Detect which cell encompasses the target text, then output its [X, Y] center coordinate. 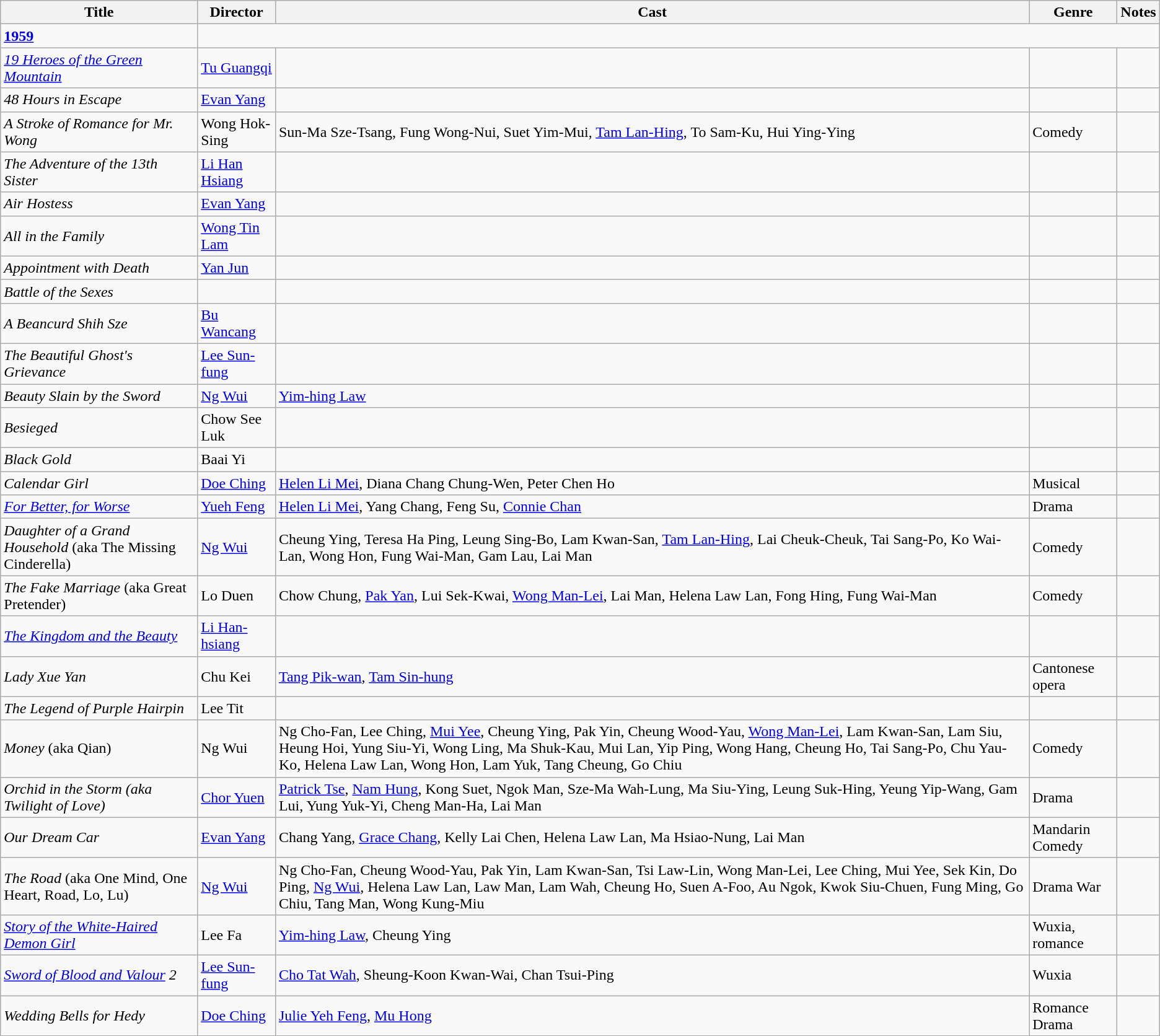
Chow Chung, Pak Yan, Lui Sek-Kwai, Wong Man-Lei, Lai Man, Helena Law Lan, Fong Hing, Fung Wai-Man [652, 596]
Chor Yuen [237, 797]
Genre [1073, 12]
A Beancurd Shih Sze [99, 323]
Appointment with Death [99, 268]
Tu Guangqi [237, 68]
Cantonese opera [1073, 677]
Wuxia [1073, 975]
19 Heroes of the Green Mountain [99, 68]
The Road (aka One Mind, One Heart, Road, Lo, Lu) [99, 886]
Wuxia, romance [1073, 934]
Cho Tat Wah, Sheung-Koon Kwan-Wai, Chan Tsui-Ping [652, 975]
Orchid in the Storm (aka Twilight of Love) [99, 797]
Black Gold [99, 460]
The Legend of Purple Hairpin [99, 708]
Director [237, 12]
Money (aka Qian) [99, 748]
Wong Tin Lam [237, 235]
Lee Fa [237, 934]
Yim-hing Law [652, 396]
Daughter of a Grand Household (aka The Missing Cinderella) [99, 547]
Chu Kei [237, 677]
Helen Li Mei, Yang Chang, Feng Su, Connie Chan [652, 507]
Sword of Blood and Valour 2 [99, 975]
Li Han-hsiang [237, 636]
Yueh Feng [237, 507]
Title [99, 12]
Our Dream Car [99, 838]
Chow See Luk [237, 428]
The Beautiful Ghost's Grievance [99, 363]
Mandarin Comedy [1073, 838]
Story of the White-Haired Demon Girl [99, 934]
Lo Duen [237, 596]
1959 [99, 36]
Musical [1073, 483]
Wong Hok-Sing [237, 131]
Chang Yang, Grace Chang, Kelly Lai Chen, Helena Law Lan, Ma Hsiao-Nung, Lai Man [652, 838]
The Fake Marriage (aka Great Pretender) [99, 596]
All in the Family [99, 235]
Romance Drama [1073, 1015]
Patrick Tse, Nam Hung, Kong Suet, Ngok Man, Sze-Ma Wah-Lung, Ma Siu-Ying, Leung Suk-Hing, Yeung Yip-Wang, Gam Lui, Yung Yuk-Yi, Cheng Man-Ha, Lai Man [652, 797]
Julie Yeh Feng, Mu Hong [652, 1015]
Baai Yi [237, 460]
Helen Li Mei, Diana Chang Chung-Wen, Peter Chen Ho [652, 483]
Besieged [99, 428]
Wedding Bells for Hedy [99, 1015]
A Stroke of Romance for Mr. Wong [99, 131]
Notes [1138, 12]
Calendar Girl [99, 483]
Lee Tit [237, 708]
Lady Xue Yan [99, 677]
Air Hostess [99, 204]
Li Han Hsiang [237, 172]
Sun-Ma Sze-Tsang, Fung Wong-Nui, Suet Yim-Mui, Tam Lan-Hing, To Sam-Ku, Hui Ying-Ying [652, 131]
The Kingdom and the Beauty [99, 636]
The Adventure of the 13th Sister [99, 172]
Battle of the Sexes [99, 291]
Tang Pik-wan, Tam Sin-hung [652, 677]
Cast [652, 12]
48 Hours in Escape [99, 100]
Yim-hing Law, Cheung Ying [652, 934]
For Better, for Worse [99, 507]
Bu Wancang [237, 323]
Beauty Slain by the Sword [99, 396]
Drama War [1073, 886]
Yan Jun [237, 268]
